Pinpoint the cell where the given text exists, returning its (x, y) midpoint coordinate. 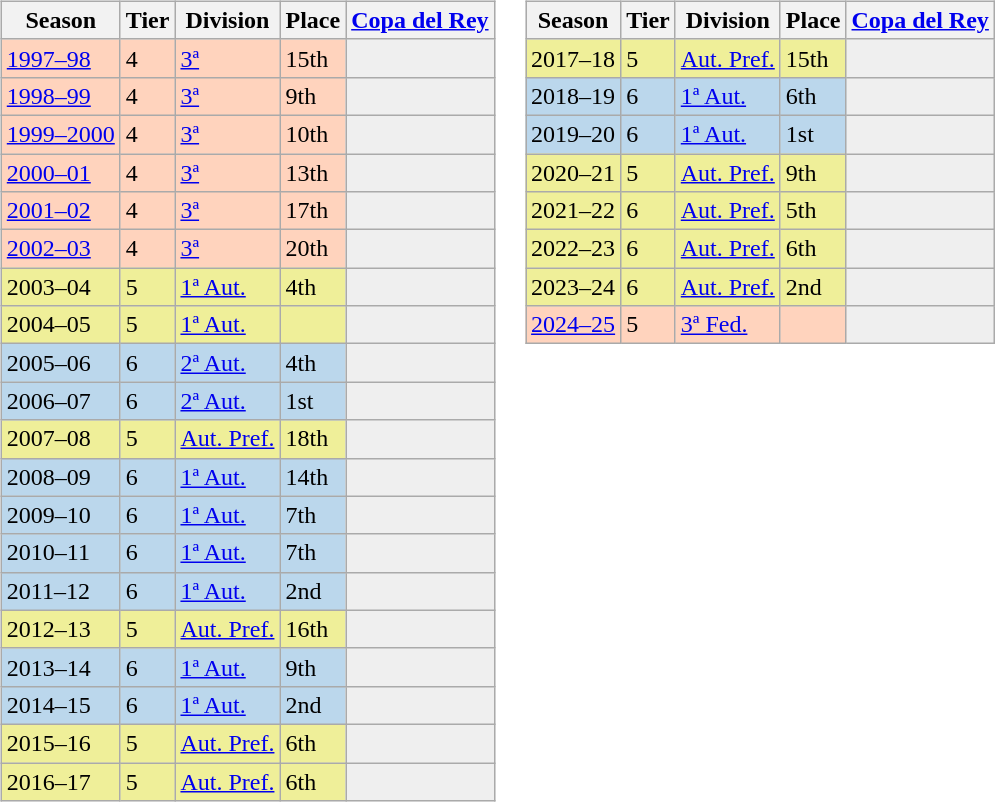
2001–02 (60, 211)
20th (313, 249)
2022–23 (574, 249)
17th (313, 211)
2023–24 (574, 287)
2011–12 (60, 591)
1997–98 (60, 58)
1998–99 (60, 96)
2002–03 (60, 249)
2010–11 (60, 553)
3ª Fed. (728, 325)
5th (813, 211)
2017–18 (574, 58)
2007–08 (60, 439)
2000–01 (60, 173)
2015–16 (60, 743)
2008–09 (60, 477)
2018–19 (574, 96)
2006–07 (60, 401)
18th (313, 439)
16th (313, 629)
2014–15 (60, 705)
2016–17 (60, 781)
2009–10 (60, 515)
2019–20 (574, 134)
2005–06 (60, 363)
10th (313, 134)
2021–22 (574, 211)
2012–13 (60, 629)
2004–05 (60, 325)
2024–25 (574, 325)
13th (313, 173)
2020–21 (574, 173)
14th (313, 477)
2013–14 (60, 667)
1999–2000 (60, 134)
2003–04 (60, 287)
